Return the [x, y] coordinate for the center point of the cell that contains the specified text.  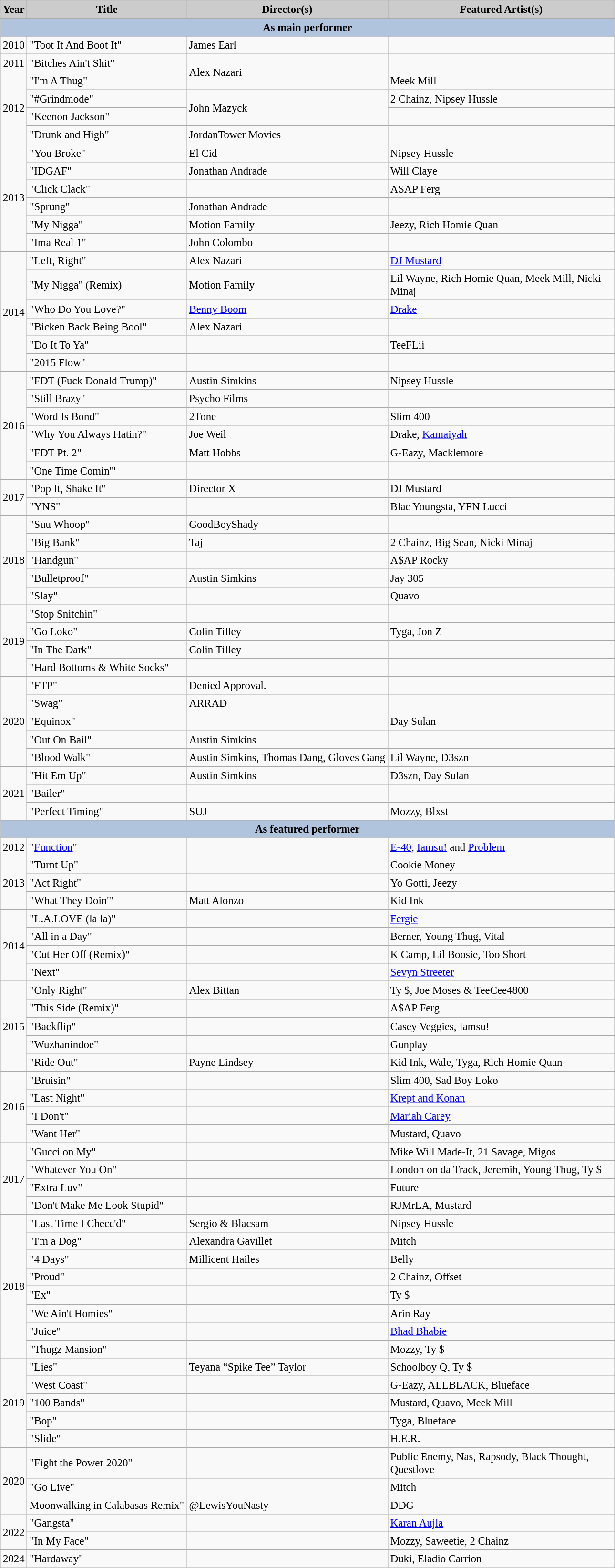
"Next" [107, 972]
"West Coast" [107, 1385]
"Hardaway" [107, 1559]
Millicent Hailes [287, 1259]
Kid Ink [501, 901]
"Wuzhanindoe" [107, 1044]
"Big Bank" [107, 542]
Yo Gotti, Jeezy [501, 883]
"This Side (Remix)" [107, 1009]
2Tone [287, 417]
Director X [287, 488]
Featured Artist(s) [501, 10]
"Perfect Timing" [107, 811]
Gunplay [501, 1044]
"Keenon Jackson" [107, 117]
"Go Live" [107, 1487]
"Equinox" [107, 722]
Lil Wayne, D3szn [501, 757]
"Bailer" [107, 793]
"#Grindmode" [107, 99]
"Thugz Mansion" [107, 1349]
2011 [14, 63]
"Hit Em Up" [107, 775]
"Proud" [107, 1278]
Taj [287, 542]
Mustard, Quavo, Meek Mill [501, 1403]
"Do It To Ya" [107, 345]
"Sprung" [107, 206]
Mozzy, Ty $ [501, 1349]
Day Sulan [501, 722]
Jay 305 [501, 578]
2 Chainz, Offset [501, 1278]
A$AP Rocky [501, 560]
"I Don't" [107, 1116]
Schoolboy Q, Ty $ [501, 1367]
"Bicken Back Being Bool" [107, 327]
Karan Aujla [501, 1523]
"Act Right" [107, 883]
Mike Will Made-It, 21 Savage, Migos [501, 1152]
Jeezy, Rich Homie Quan [501, 225]
SUJ [287, 811]
"Extra Luv" [107, 1188]
"Go Loko" [107, 632]
Ty $ [501, 1295]
Arin Ray [501, 1313]
"Only Right" [107, 990]
"Toot It And Boot It" [107, 45]
Denied Approval. [287, 686]
GoodBoyShady [287, 525]
Berner, Young Thug, Vital [501, 937]
Tyga, Jon Z [501, 632]
Sevyn Streeter [501, 972]
Title [107, 10]
Drake, Kamaiyah [501, 435]
Matt Hobbs [287, 453]
"My Nigga" [107, 225]
"2015 Flow" [107, 363]
"4 Days" [107, 1259]
London on da Track, Jeremih, Young Thug, Ty $ [501, 1170]
Payne Lindsey [287, 1062]
Alex Bittan [287, 990]
RJMrLA, Mustard [501, 1206]
"Word Is Bond" [107, 417]
"Gangsta" [107, 1523]
James Earl [287, 45]
Kid Ink, Wale, Tyga, Rich Homie Quan [501, 1062]
"Blood Walk" [107, 757]
Blac Youngsta, YFN Lucci [501, 506]
"Turnt Up" [107, 865]
"I'm A Thug" [107, 81]
"What They Doin'" [107, 901]
"My Nigga" (Remix) [107, 285]
"Last Time I Checc'd" [107, 1224]
Alexandra Gavillet [287, 1241]
Meek Mill [501, 81]
Slim 400, Sad Boy Loko [501, 1080]
"Still Brazy" [107, 399]
DDG [501, 1506]
Fergie [501, 919]
"Suu Whoop" [107, 525]
"Drunk and High" [107, 135]
"Function" [107, 847]
"FTP" [107, 686]
TeeFLii [501, 345]
"IDGAF" [107, 171]
Mariah Carey [501, 1116]
"L.A.LOVE (la la)" [107, 919]
"Bulletproof" [107, 578]
"100 Bands" [107, 1403]
K Camp, Lil Boosie, Too Short [501, 955]
"We Ain't Homies" [107, 1313]
Director(s) [287, 10]
2015 [14, 1026]
Year [14, 10]
2 Chainz, Nipsey Hussle [501, 99]
G-Eazy, Macklemore [501, 453]
2010 [14, 45]
"Stop Snitchin" [107, 614]
John Mazyck [287, 108]
"Backflip" [107, 1026]
"Bruisin" [107, 1080]
"Why You Always Hatin?" [107, 435]
Benny Boom [287, 309]
ASAP Ferg [501, 189]
2022 [14, 1532]
2024 [14, 1559]
"Bitches Ain't Shit" [107, 63]
Matt Alonzo [287, 901]
D3szn, Day Sulan [501, 775]
Teyana “Spike Tee” Taylor [287, 1367]
"YNS" [107, 506]
Casey Veggies, Iamsu! [501, 1026]
"In The Dark" [107, 650]
"Bop" [107, 1421]
E-40, Iamsu! and Problem [501, 847]
Mozzy, Saweetie, 2 Chainz [501, 1541]
"Ride Out" [107, 1062]
"Cut Her Off (Remix)" [107, 955]
Belly [501, 1259]
"Ex" [107, 1295]
Cookie Money [501, 865]
"Last Night" [107, 1098]
Austin Simkins, Thomas Dang, Gloves Gang [287, 757]
"In My Face" [107, 1541]
"You Broke" [107, 153]
Krept and Konan [501, 1098]
"Click Clack" [107, 189]
"Out On Bail" [107, 740]
Public Enemy, Nas, Rapsody, Black Thought, Questlove [501, 1463]
Duki, Eladio Carrion [501, 1559]
"Juice" [107, 1331]
Lil Wayne, Rich Homie Quan, Meek Mill, Nicki Minaj [501, 285]
"Don't Make Me Look Stupid" [107, 1206]
Joe Weil [287, 435]
Moonwalking in Calabasas Remix" [107, 1506]
Mustard, Quavo [501, 1134]
"One Time Comin'" [107, 471]
Drake [501, 309]
Quavo [501, 596]
Tyga, Blueface [501, 1421]
"FDT (Fuck Donald Trump)" [107, 381]
"Hard Bottoms & White Socks" [107, 668]
"Whatever You On" [107, 1170]
Ty $, Joe Moses & TeeCee4800 [501, 990]
2 Chainz, Big Sean, Nicki Minaj [501, 542]
"Gucci on My" [107, 1152]
"Lies" [107, 1367]
Psycho Films [287, 399]
Bhad Bhabie [501, 1331]
@LewisYouNasty [287, 1506]
"Handgun" [107, 560]
"Pop It, Shake It" [107, 488]
John Colombo [287, 243]
Slim 400 [501, 417]
Will Claye [501, 171]
A$AP Ferg [501, 1009]
El Cid [287, 153]
"Slide" [107, 1439]
G-Eazy, ALLBLACK, Blueface [501, 1385]
2021 [14, 794]
ARRAD [287, 703]
"Slay" [107, 596]
JordanTower Movies [287, 135]
Mozzy, Blxst [501, 811]
As featured performer [307, 829]
"Ima Real 1" [107, 243]
"Left, Right" [107, 260]
As main performer [307, 28]
"Fight the Power 2020" [107, 1463]
Future [501, 1188]
"I'm a Dog" [107, 1241]
"Want Her" [107, 1134]
"FDT Pt. 2" [107, 453]
H.E.R. [501, 1439]
"All in a Day" [107, 937]
"Who Do You Love?" [107, 309]
Sergio & Blacsam [287, 1224]
"Swag" [107, 703]
